Output the [x, y] coordinate of the center of the cell containing the given text.  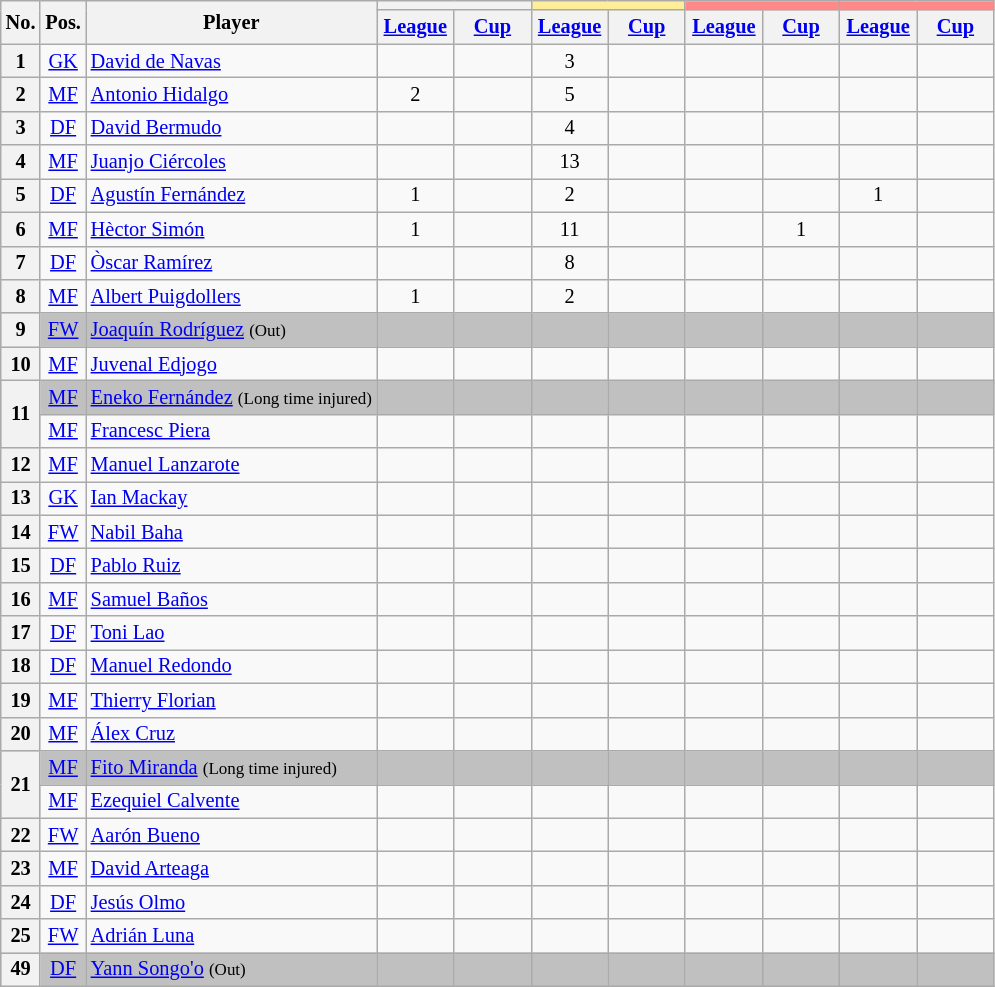
25 [21, 936]
9 [21, 330]
Francesc Piera [232, 431]
Antonio Hidalgo [232, 94]
20 [21, 734]
6 [21, 229]
David Bermudo [232, 128]
21 [21, 784]
Albert Puigdollers [232, 296]
Juvenal Edjogo [232, 364]
12 [21, 465]
Jesús Olmo [232, 902]
Agustín Fernández [232, 195]
Fito Miranda (Long time injured) [232, 767]
No. [21, 22]
23 [21, 868]
15 [21, 565]
Nabil Baha [232, 532]
Juanjo Ciércoles [232, 162]
Thierry Florian [232, 700]
Adrián Luna [232, 936]
Álex Cruz [232, 734]
18 [21, 666]
Joaquín Rodríguez (Out) [232, 330]
19 [21, 700]
Toni Lao [232, 633]
Eneko Fernández (Long time injured) [232, 397]
17 [21, 633]
Manuel Redondo [232, 666]
10 [21, 364]
Yann Songo'o (Out) [232, 969]
Ezequiel Calvente [232, 801]
Ian Mackay [232, 498]
Pos. [62, 22]
24 [21, 902]
Player [232, 22]
Hèctor Simón [232, 229]
Òscar Ramírez [232, 263]
7 [21, 263]
14 [21, 532]
Aarón Bueno [232, 835]
49 [21, 969]
Samuel Baños [232, 599]
David de Navas [232, 61]
David Arteaga [232, 868]
16 [21, 599]
Manuel Lanzarote [232, 465]
Pablo Ruiz [232, 565]
22 [21, 835]
